Locate the cell with the specified text and output its (x, y) center coordinate. 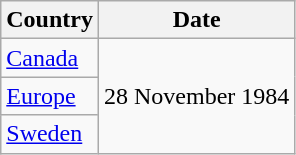
Sweden (50, 134)
28 November 1984 (196, 96)
Country (50, 20)
Europe (50, 96)
Canada (50, 58)
Date (196, 20)
